Find where the given text appears and provide that cell's center as (X, Y) coordinate. 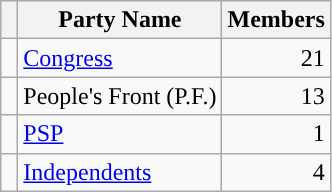
Independents (120, 172)
Congress (120, 58)
4 (276, 172)
PSP (120, 134)
People's Front (P.F.) (120, 96)
1 (276, 134)
Members (276, 20)
13 (276, 96)
Party Name (120, 20)
21 (276, 58)
